Provide the (x, y) coordinate of the cell's center where the given text is located.  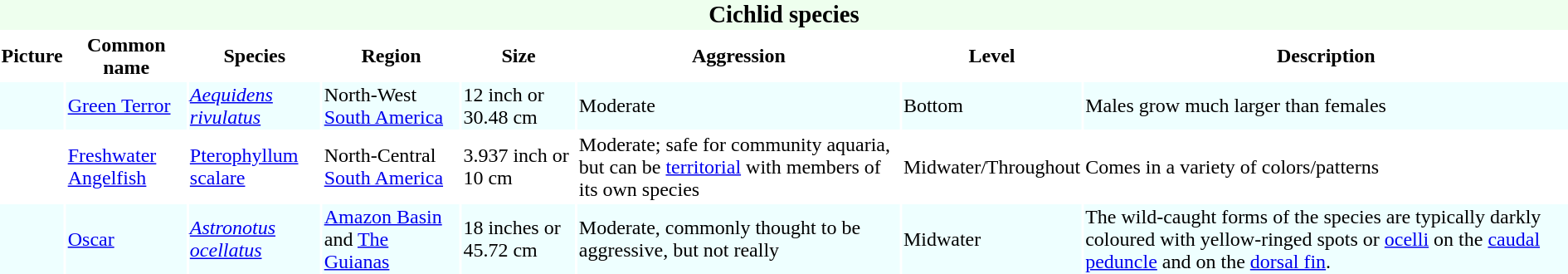
Moderate, commonly thought to be aggressive, but not really (738, 239)
The wild-caught forms of the species are typically darkly coloured with yellow-ringed spots or ocelli on the caudal peduncle and on the dorsal fin. (1326, 239)
Green Terror (126, 106)
Moderate (738, 106)
Astronotus ocellatus (254, 239)
Picture (32, 56)
Bottom (991, 106)
Cichlid species (784, 15)
Males grow much larger than females (1326, 106)
3.937 inch or 10 cm (519, 167)
Amazon Basin and The Guianas (392, 239)
Moderate; safe for community aquaria, but can be territorial with members of its own species (738, 167)
Oscar (126, 239)
Comes in a variety of colors/patterns (1326, 167)
Midwater/Throughout (991, 167)
Level (991, 56)
North-Central South America (392, 167)
Midwater (991, 239)
12 inch or 30.48 cm (519, 106)
Region (392, 56)
Common name (126, 56)
Size (519, 56)
Description (1326, 56)
North-West South America (392, 106)
Freshwater Angelfish (126, 167)
Aggression (738, 56)
Aequidens rivulatus (254, 106)
18 inches or 45.72 cm (519, 239)
Species (254, 56)
Pterophyllum scalare (254, 167)
